Search for the cell housing the specified text and yield its (X, Y) center coordinate. 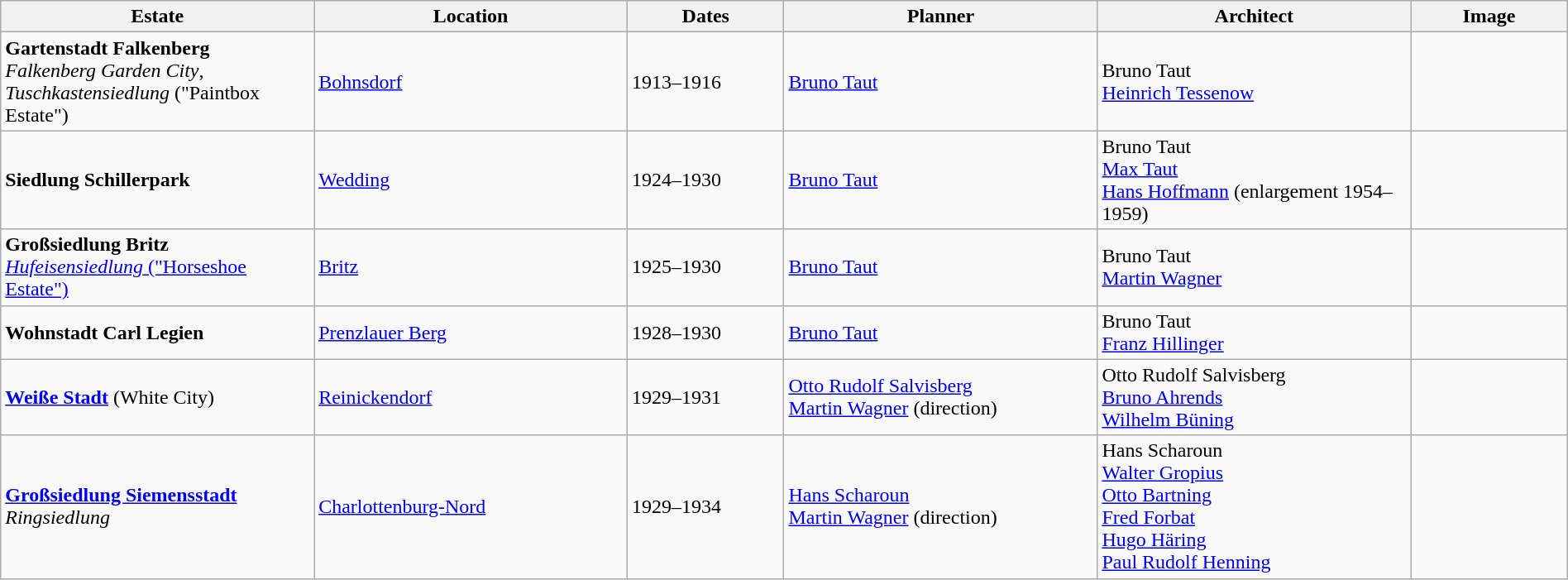
Otto Rudolf Salvisberg Martin Wagner (direction) (941, 397)
Weiße Stadt (White City) (157, 397)
Bruno Taut Martin Wagner (1254, 267)
Wedding (471, 180)
Bruno Taut Max TautHans Hoffmann (enlargement 1954–1959) (1254, 180)
Otto Rudolf Salvisberg Bruno Ahrends Wilhelm Büning (1254, 397)
Image (1489, 17)
1924–1930 (706, 180)
Wohnstadt Carl Legien (157, 333)
Bruno Taut Franz Hillinger (1254, 333)
Großsiedlung SiemensstadtRingsiedlung (157, 506)
Charlottenburg-Nord (471, 506)
Location (471, 17)
Architect (1254, 17)
1928–1930 (706, 333)
Siedlung Schillerpark (157, 180)
Reinickendorf (471, 397)
Großsiedlung Britz Hufeisensiedlung ("Horseshoe Estate") (157, 267)
1929–1931 (706, 397)
Estate (157, 17)
Bruno Taut Heinrich Tessenow (1254, 81)
1925–1930 (706, 267)
Planner (941, 17)
Hans Scharoun Walter Gropius Otto Bartning Fred Forbat Hugo Häring Paul Rudolf Henning (1254, 506)
Bohnsdorf (471, 81)
1929–1934 (706, 506)
1913–1916 (706, 81)
Britz (471, 267)
Hans Scharoun Martin Wagner (direction) (941, 506)
Gartenstadt FalkenbergFalkenberg Garden City, Tuschkastensiedlung ("Paintbox Estate") (157, 81)
Dates (706, 17)
Prenzlauer Berg (471, 333)
